Capture the cell that displays the provided text and extract its (X, Y) central coordinate. 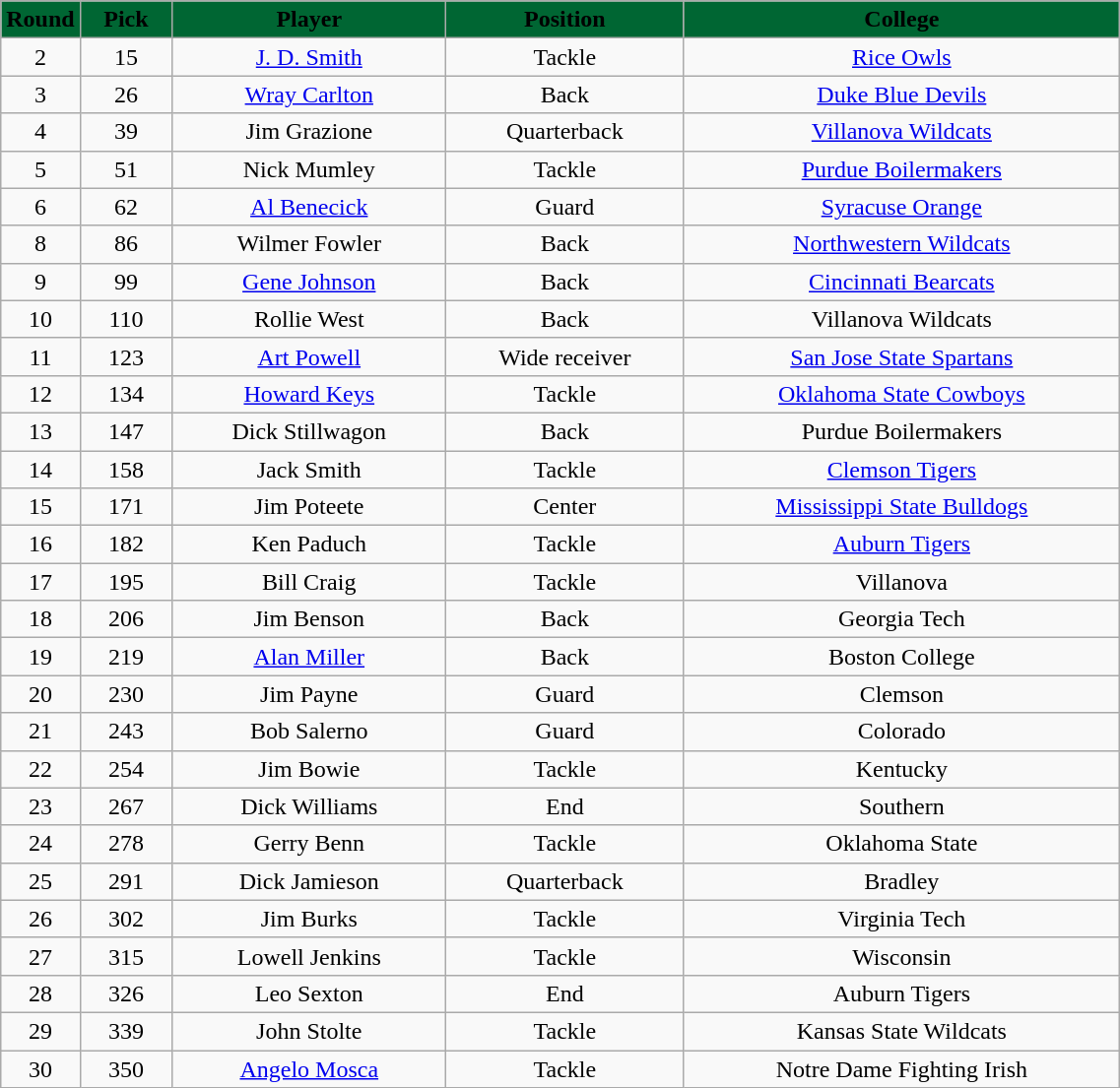
291 (126, 881)
Wide receiver (565, 356)
22 (40, 769)
Jim Benson (309, 619)
Oklahoma State (902, 844)
110 (126, 319)
243 (126, 732)
San Jose State Spartans (902, 356)
College (902, 20)
Clemson (902, 694)
Notre Dame Fighting Irish (902, 1068)
123 (126, 356)
Position (565, 20)
Cincinnati Bearcats (902, 282)
Jim Grazione (309, 132)
Jack Smith (309, 470)
Bradley (902, 881)
Bob Salerno (309, 732)
10 (40, 319)
267 (126, 806)
Colorado (902, 732)
Center (565, 507)
171 (126, 507)
Dick Williams (309, 806)
Pick (126, 20)
Gene Johnson (309, 282)
Dick Stillwagon (309, 431)
Syracuse Orange (902, 207)
182 (126, 544)
Duke Blue Devils (902, 95)
219 (126, 657)
27 (40, 956)
Angelo Mosca (309, 1068)
315 (126, 956)
14 (40, 470)
18 (40, 619)
Jim Poteete (309, 507)
Leo Sexton (309, 993)
8 (40, 244)
J. D. Smith (309, 57)
12 (40, 394)
Alan Miller (309, 657)
28 (40, 993)
147 (126, 431)
Lowell Jenkins (309, 956)
Georgia Tech (902, 619)
24 (40, 844)
99 (126, 282)
Virginia Tech (902, 919)
339 (126, 1031)
134 (126, 394)
Rollie West (309, 319)
350 (126, 1068)
9 (40, 282)
Round (40, 20)
John Stolte (309, 1031)
302 (126, 919)
Wray Carlton (309, 95)
Clemson Tigers (902, 470)
21 (40, 732)
Kansas State Wildcats (902, 1031)
25 (40, 881)
230 (126, 694)
Boston College (902, 657)
206 (126, 619)
278 (126, 844)
158 (126, 470)
13 (40, 431)
Howard Keys (309, 394)
6 (40, 207)
51 (126, 169)
Oklahoma State Cowboys (902, 394)
86 (126, 244)
Northwestern Wildcats (902, 244)
Southern (902, 806)
11 (40, 356)
326 (126, 993)
16 (40, 544)
5 (40, 169)
195 (126, 582)
Kentucky (902, 769)
Nick Mumley (309, 169)
2 (40, 57)
Rice Owls (902, 57)
19 (40, 657)
29 (40, 1031)
20 (40, 694)
Dick Jamieson (309, 881)
39 (126, 132)
Wilmer Fowler (309, 244)
Mississippi State Bulldogs (902, 507)
62 (126, 207)
4 (40, 132)
Gerry Benn (309, 844)
Ken Paduch (309, 544)
254 (126, 769)
Jim Payne (309, 694)
Player (309, 20)
30 (40, 1068)
Jim Bowie (309, 769)
17 (40, 582)
Jim Burks (309, 919)
Al Benecick (309, 207)
3 (40, 95)
Bill Craig (309, 582)
Art Powell (309, 356)
Villanova (902, 582)
Wisconsin (902, 956)
23 (40, 806)
